For the text-containing cell, return its midpoint in [X, Y] coordinate format. 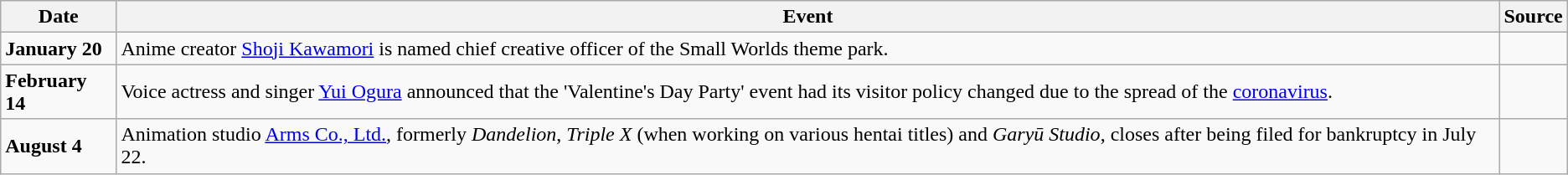
January 20 [59, 49]
Anime creator Shoji Kawamori is named chief creative officer of the Small Worlds theme park. [807, 49]
Event [807, 17]
August 4 [59, 146]
Source [1533, 17]
February 14 [59, 92]
Date [59, 17]
